Capture the cell that displays the provided text and extract its (X, Y) central coordinate. 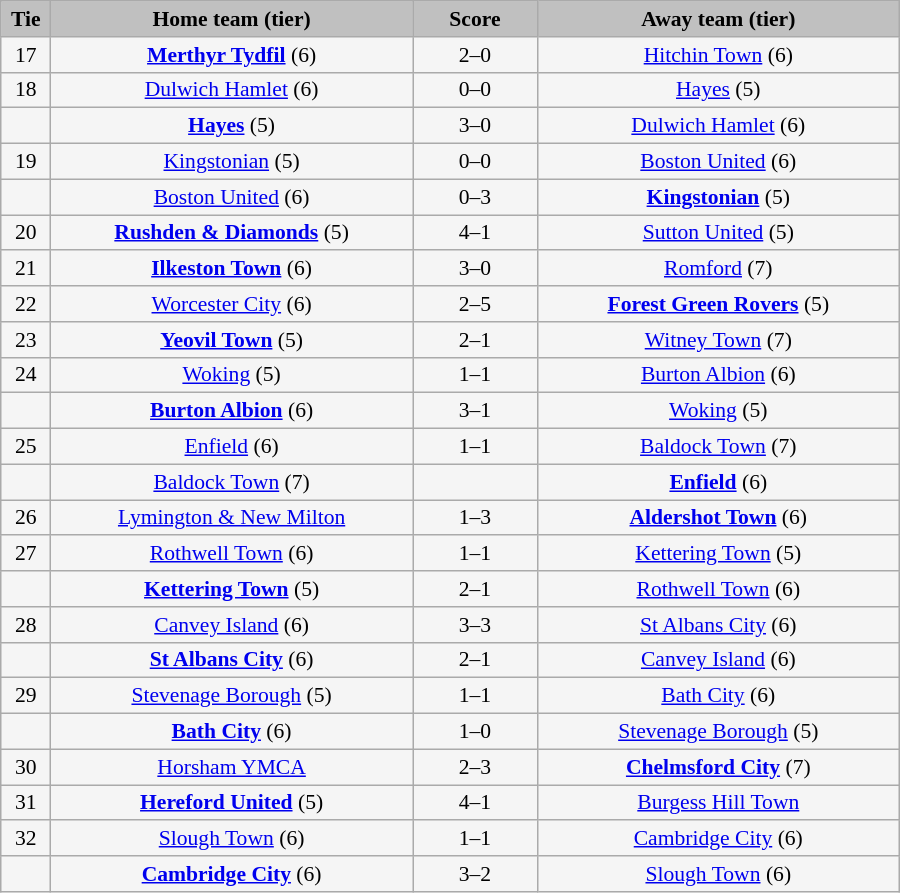
1–0 (476, 732)
Burgess Hill Town (718, 803)
3–3 (476, 625)
2–0 (476, 55)
Witney Town (7) (718, 340)
Rushden & Diamonds (5) (232, 233)
2–5 (476, 304)
Romford (7) (718, 269)
Horsham YMCA (232, 767)
18 (26, 90)
24 (26, 375)
Sutton United (5) (718, 233)
Lymington & New Milton (232, 518)
Home team (tier) (232, 19)
26 (26, 518)
Yeovil Town (5) (232, 340)
2–3 (476, 767)
Away team (tier) (718, 19)
Worcester City (6) (232, 304)
27 (26, 554)
17 (26, 55)
Chelmsford City (7) (718, 767)
1–3 (476, 518)
31 (26, 803)
Score (476, 19)
21 (26, 269)
32 (26, 839)
29 (26, 696)
0–3 (476, 197)
Hereford United (5) (232, 803)
28 (26, 625)
25 (26, 447)
23 (26, 340)
Tie (26, 19)
Hitchin Town (6) (718, 55)
3–1 (476, 411)
19 (26, 162)
Merthyr Tydfil (6) (232, 55)
Forest Green Rovers (5) (718, 304)
22 (26, 304)
30 (26, 767)
20 (26, 233)
3–2 (476, 874)
Ilkeston Town (6) (232, 269)
Aldershot Town (6) (718, 518)
